Provide the [X, Y] coordinate of the cell's center where the given text is located.  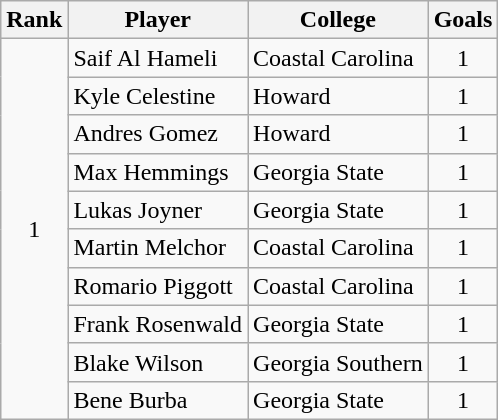
Georgia Southern [338, 362]
Romario Piggott [158, 286]
Martin Melchor [158, 248]
Player [158, 20]
Frank Rosenwald [158, 324]
College [338, 20]
Saif Al Hameli [158, 58]
Blake Wilson [158, 362]
Rank [34, 20]
Bene Burba [158, 400]
Kyle Celestine [158, 96]
Goals [463, 20]
Andres Gomez [158, 134]
Max Hemmings [158, 172]
Lukas Joyner [158, 210]
